For the text-containing cell, return its midpoint in (x, y) coordinate format. 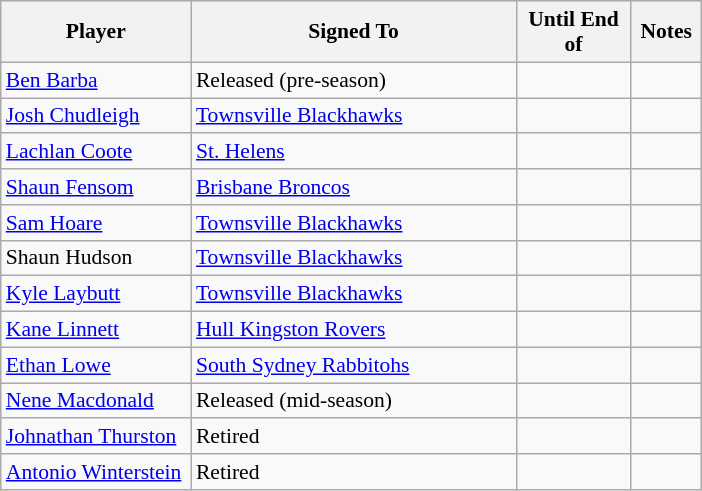
Ethan Lowe (96, 365)
St. Helens (354, 152)
Nene Macdonald (96, 401)
Lachlan Coote (96, 152)
Ben Barba (96, 80)
Kyle Laybutt (96, 294)
Brisbane Broncos (354, 187)
Hull Kingston Rovers (354, 330)
Shaun Hudson (96, 258)
Josh Chudleigh (96, 116)
Released (mid-season) (354, 401)
Player (96, 32)
Sam Hoare (96, 223)
Kane Linnett (96, 330)
Johnathan Thurston (96, 437)
South Sydney Rabbitohs (354, 365)
Notes (666, 32)
Until End of (574, 32)
Antonio Winterstein (96, 472)
Shaun Fensom (96, 187)
Signed To (354, 32)
Released (pre-season) (354, 80)
